Determine the (X, Y) coordinate at the center of the cell enclosing the given text.  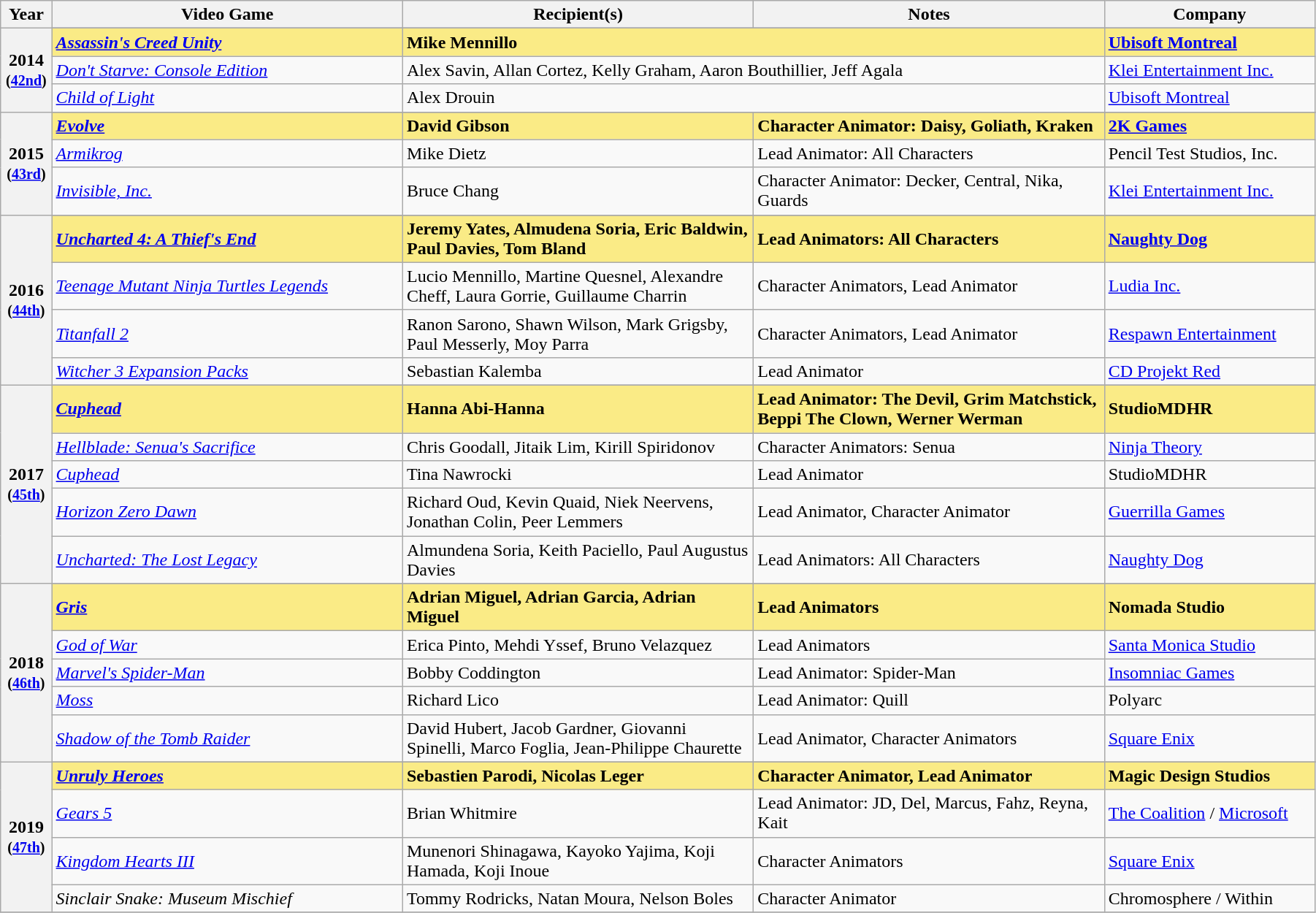
Richard Lico (578, 700)
Tommy Rodricks, Natan Moura, Nelson Boles (578, 898)
Lead Animator: All Characters (929, 153)
Lead Animator: Quill (929, 700)
2019 (47th) (26, 837)
Character Animator: Decker, Central, Nika, Guards (929, 191)
Alex Drouin (754, 98)
Chris Goodall, Jitaik Lim, Kirill Spiridonov (578, 446)
David Hubert, Jacob Gardner, Giovanni Spinelli, Marco Foglia, Jean-Philippe Chaurette (578, 738)
God of War (227, 645)
Lead Animator: JD, Del, Marcus, Fahz, Reyna, Kait (929, 814)
CD Projekt Red (1209, 371)
Video Game (227, 15)
Company (1209, 15)
Sebastian Kalemba (578, 371)
2K Games (1209, 126)
2018 (46th) (26, 673)
Bruce Chang (578, 191)
2014 (42nd) (26, 70)
Character Animators: Senua (929, 446)
Recipient(s) (578, 15)
Gris (227, 608)
David Gibson (578, 126)
Magic Design Studios (1209, 776)
2015 (43rd) (26, 164)
Assassin's Creed Unity (227, 42)
Alex Savin, Allan Cortez, Kelly Graham, Aaron Bouthillier, Jeff Agala (754, 70)
Nomada Studio (1209, 608)
Character Animator: Daisy, Goliath, Kraken (929, 126)
Hanna Abi-Hanna (578, 409)
Santa Monica Studio (1209, 645)
Character Animator (929, 898)
Armikrog (227, 153)
Moss (227, 700)
2016 (44th) (26, 299)
Tina Nawrocki (578, 475)
Lucio Mennillo, Martine Quesnel, Alexandre Cheff, Laura Gorrie, Guillaume Charrin (578, 286)
Child of Light (227, 98)
Insomniac Games (1209, 673)
Mike Dietz (578, 153)
Invisible, Inc. (227, 191)
Erica Pinto, Mehdi Yssef, Bruno Velazquez (578, 645)
Adrian Miguel, Adrian Garcia, Adrian Miguel (578, 608)
Jeremy Yates, Almudena Soria, Eric Baldwin, Paul Davies, Tom Bland (578, 238)
Gears 5 (227, 814)
Ninja Theory (1209, 446)
Notes (929, 15)
Year (26, 15)
Horizon Zero Dawn (227, 513)
Marvel's Spider-Man (227, 673)
Hellblade: Senua's Sacrifice (227, 446)
Shadow of the Tomb Raider (227, 738)
Witcher 3 Expansion Packs (227, 371)
Mike Mennillo (754, 42)
Character Animators (929, 860)
Lead Animator, Character Animators (929, 738)
The Coalition / Microsoft (1209, 814)
Bobby Coddington (578, 673)
Guerrilla Games (1209, 513)
Pencil Test Studios, Inc. (1209, 153)
Sebastien Parodi, Nicolas Leger (578, 776)
Munenori Shinagawa, Kayoko Yajima, Koji Hamada, Koji Inoue (578, 860)
Sinclair Snake: Museum Mischief (227, 898)
Character Animator, Lead Animator (929, 776)
Richard Oud, Kevin Quaid, Niek Neervens, Jonathan Colin, Peer Lemmers (578, 513)
Ranon Sarono, Shawn Wilson, Mark Grigsby, Paul Messerly, Moy Parra (578, 333)
Teenage Mutant Ninja Turtles Legends (227, 286)
Polyarc (1209, 700)
Lead Animator, Character Animator (929, 513)
Chromosphere / Within (1209, 898)
Lead Animator: Spider-Man (929, 673)
Don't Starve: Console Edition (227, 70)
Kingdom Hearts III (227, 860)
Uncharted: The Lost Legacy (227, 559)
Evolve (227, 126)
Almundena Soria, Keith Paciello, Paul Augustus Davies (578, 559)
Uncharted 4: A Thief's End (227, 238)
Respawn Entertainment (1209, 333)
Unruly Heroes (227, 776)
Brian Whitmire (578, 814)
Ludia Inc. (1209, 286)
Titanfall 2 (227, 333)
2017 (45th) (26, 484)
Lead Animator: The Devil, Grim Matchstick, Beppi The Clown, Werner Werman (929, 409)
